For the text-containing cell, return its midpoint in [X, Y] coordinate format. 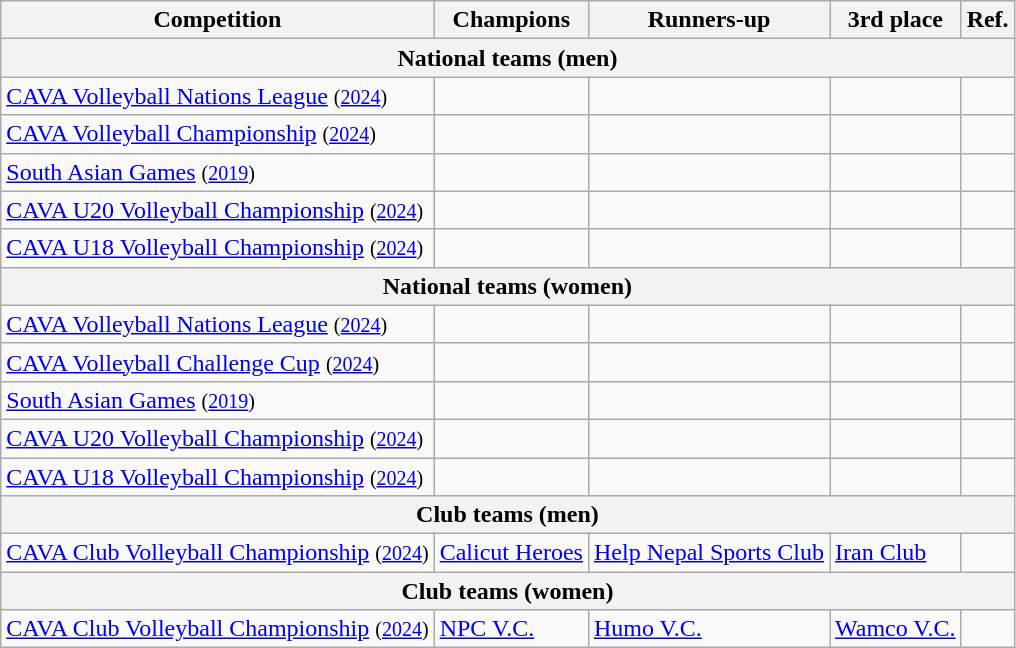
Ref. [988, 20]
NPC V.C. [511, 629]
Iran Club [896, 553]
Club teams (men) [508, 515]
National teams (women) [508, 286]
Humo V.C. [708, 629]
Competition [218, 20]
CAVA Volleyball Challenge Cup (2024) [218, 362]
Help Nepal Sports Club [708, 553]
Calicut Heroes [511, 553]
Champions [511, 20]
Wamco V.C. [896, 629]
Club teams (women) [508, 591]
3rd place [896, 20]
National teams (men) [508, 58]
CAVA Volleyball Championship (2024) [218, 134]
Runners-up [708, 20]
